Capture the cell that displays the provided text and extract its (X, Y) central coordinate. 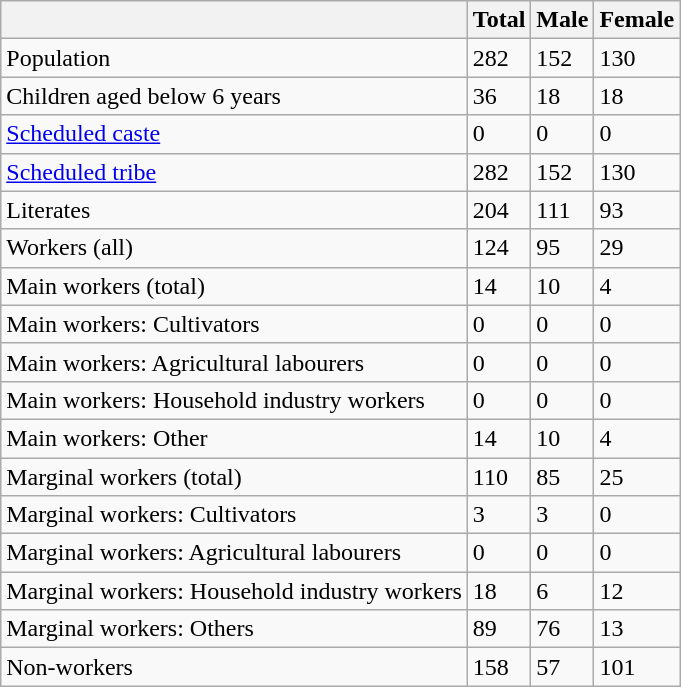
12 (637, 591)
89 (499, 629)
Marginal workers: Household industry workers (234, 591)
57 (562, 667)
95 (562, 248)
Scheduled tribe (234, 172)
25 (637, 477)
Main workers: Cultivators (234, 324)
Workers (all) (234, 248)
204 (499, 210)
Marginal workers: Others (234, 629)
Main workers: Other (234, 438)
Population (234, 58)
93 (637, 210)
111 (562, 210)
Male (562, 20)
Main workers: Household industry workers (234, 400)
158 (499, 667)
6 (562, 591)
Literates (234, 210)
85 (562, 477)
110 (499, 477)
Total (499, 20)
Female (637, 20)
13 (637, 629)
29 (637, 248)
Main workers (total) (234, 286)
Non-workers (234, 667)
76 (562, 629)
Marginal workers: Cultivators (234, 515)
Marginal workers (total) (234, 477)
Children aged below 6 years (234, 96)
124 (499, 248)
101 (637, 667)
36 (499, 96)
Main workers: Agricultural labourers (234, 362)
Scheduled caste (234, 134)
Marginal workers: Agricultural labourers (234, 553)
